Identify which cell holds the provided text, then report its (X, Y) central coordinate. 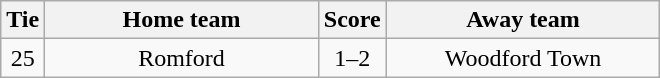
Woodford Town (523, 58)
Score (352, 20)
Home team (182, 20)
1–2 (352, 58)
Away team (523, 20)
25 (23, 58)
Romford (182, 58)
Tie (23, 20)
